Locate the cell with the specified text and output its (x, y) center coordinate. 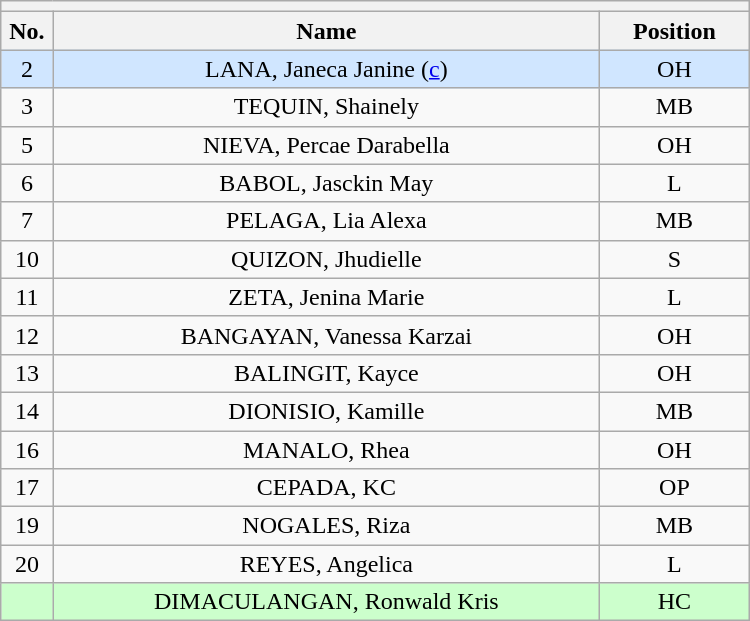
S (675, 259)
TEQUIN, Shainely (326, 107)
13 (27, 373)
BALINGIT, Kayce (326, 373)
No. (27, 31)
3 (27, 107)
MANALO, Rhea (326, 449)
14 (27, 411)
7 (27, 221)
OP (675, 488)
QUIZON, Jhudielle (326, 259)
ZETA, Jenina Marie (326, 297)
16 (27, 449)
2 (27, 69)
PELAGA, Lia Alexa (326, 221)
DIMACULANGAN, Ronwald Kris (326, 602)
CEPADA, KC (326, 488)
REYES, Angelica (326, 564)
20 (27, 564)
LANA, Janeca Janine (c) (326, 69)
BANGAYAN, Vanessa Karzai (326, 335)
11 (27, 297)
17 (27, 488)
12 (27, 335)
6 (27, 183)
Position (675, 31)
19 (27, 526)
NOGALES, Riza (326, 526)
Name (326, 31)
HC (675, 602)
5 (27, 145)
10 (27, 259)
NIEVA, Percae Darabella (326, 145)
BABOL, Jasckin May (326, 183)
DIONISIO, Kamille (326, 411)
